From the cell containing the given text, extract its center point as (X, Y) coordinate. 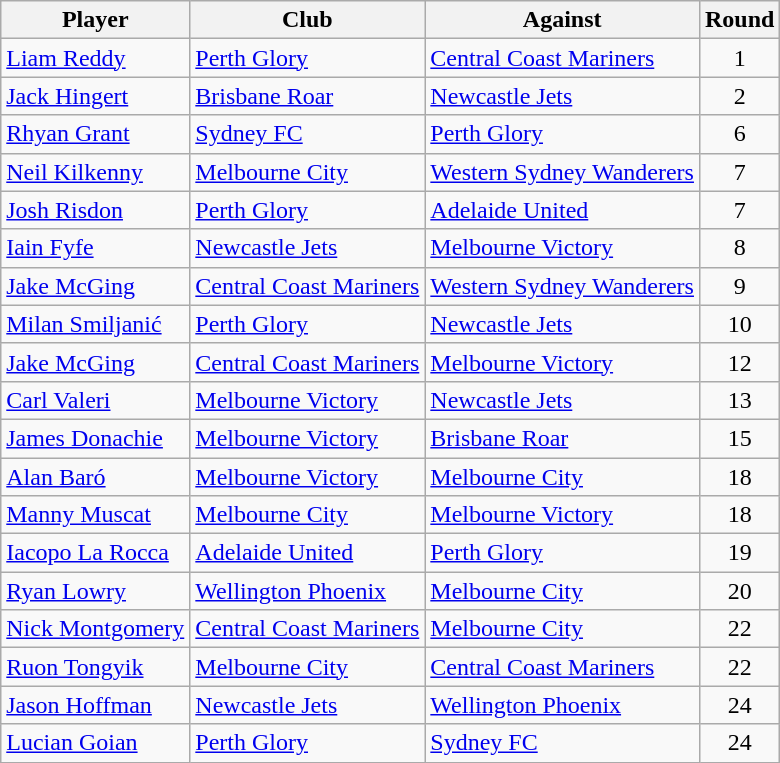
Milan Smiljanić (96, 324)
Alan Baró (96, 477)
James Donachie (96, 438)
Jack Hingert (96, 96)
Lucian Goian (96, 743)
Against (562, 20)
Player (96, 20)
Rhyan Grant (96, 134)
13 (739, 400)
20 (739, 591)
Iacopo La Rocca (96, 553)
Manny Muscat (96, 515)
Iain Fyfe (96, 248)
1 (739, 58)
Club (308, 20)
19 (739, 553)
Liam Reddy (96, 58)
12 (739, 362)
Ryan Lowry (96, 591)
15 (739, 438)
10 (739, 324)
8 (739, 248)
2 (739, 96)
Neil Kilkenny (96, 172)
Nick Montgomery (96, 629)
6 (739, 134)
9 (739, 286)
Carl Valeri (96, 400)
Josh Risdon (96, 210)
Ruon Tongyik (96, 667)
Round (739, 20)
Jason Hoffman (96, 705)
